Pinpoint the cell where the given text exists, returning its [x, y] midpoint coordinate. 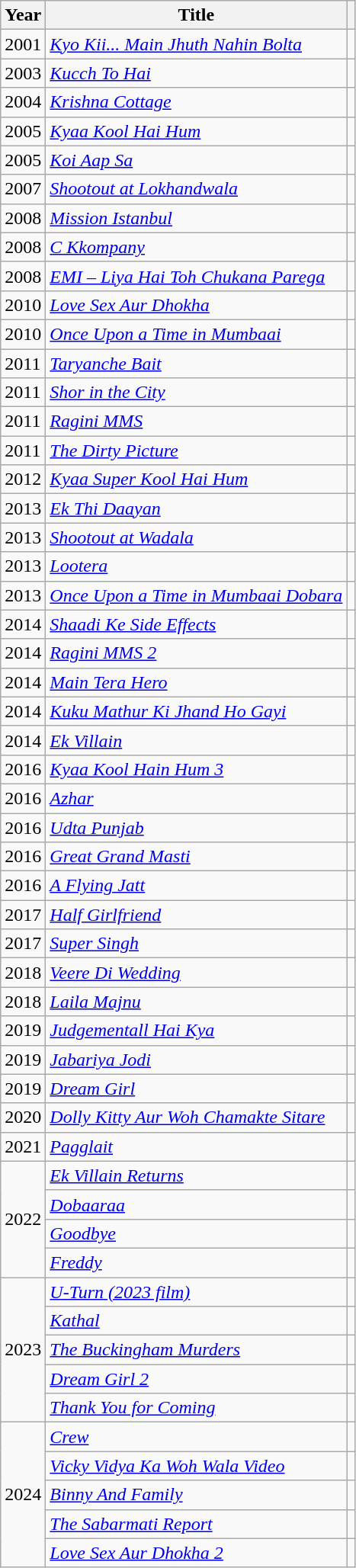
2021 [23, 1146]
Azhar [197, 798]
Udta Punjab [197, 827]
Ragini MMS [197, 422]
Half Girlfriend [197, 915]
Love Sex Aur Dhokha 2 [197, 1553]
Shootout at Lokhandwala [197, 189]
Once Upon a Time in Mumbaai [197, 334]
Laila Majnu [197, 1002]
A Flying Jatt [197, 886]
Once Upon a Time in Mumbaai Dobara [197, 595]
Jabariya Jodi [197, 1060]
Binny And Family [197, 1495]
Title [197, 15]
Judgementall Hai Kya [197, 1031]
The Buckingham Murders [197, 1350]
Kyo Kii... Main Jhuth Nahin Bolta [197, 44]
Kyaa Kool Hain Hum 3 [197, 769]
Main Tera Hero [197, 682]
The Sabarmati Report [197, 1524]
Pagglait [197, 1146]
Koi Aap Sa [197, 160]
Freddy [197, 1262]
C Kkompany [197, 247]
Mission Istanbul [197, 218]
2022 [23, 1219]
Shor in the City [197, 393]
Dream Girl [197, 1089]
2020 [23, 1117]
Kucch To Hai [197, 73]
Lootera [197, 566]
Great Grand Masti [197, 857]
Vicky Vidya Ka Woh Wala Video [197, 1466]
Thank You for Coming [197, 1408]
2024 [23, 1495]
Dream Girl 2 [197, 1379]
Ek Villain Returns [197, 1175]
Kyaa Kool Hai Hum [197, 131]
Krishna Cottage [197, 102]
U-Turn (2023 film) [197, 1292]
2001 [23, 44]
2007 [23, 189]
2004 [23, 102]
Dolly Kitty Aur Woh Chamakte Sitare [197, 1117]
Super Singh [197, 944]
Goodbye [197, 1233]
Ek Villain [197, 740]
Kathal [197, 1321]
Year [23, 15]
Shaadi Ke Side Effects [197, 624]
Veere Di Wedding [197, 973]
Crew [197, 1437]
Shootout at Wadala [197, 537]
Kuku Mathur Ki Jhand Ho Gayi [197, 711]
EMI – Liya Hai Toh Chukana Parega [197, 276]
Ragini MMS 2 [197, 653]
Dobaaraa [197, 1204]
The Dirty Picture [197, 451]
Love Sex Aur Dhokha [197, 305]
Kyaa Super Kool Hai Hum [197, 479]
Taryanche Bait [197, 364]
Ek Thi Daayan [197, 508]
2003 [23, 73]
2012 [23, 479]
2023 [23, 1350]
